Pinpoint the cell where the given text exists, returning its [X, Y] midpoint coordinate. 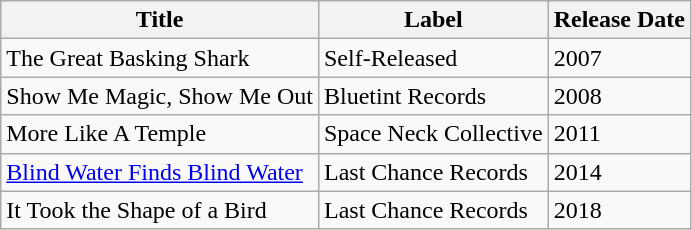
Bluetint Records [433, 96]
2007 [619, 58]
Space Neck Collective [433, 134]
Release Date [619, 20]
Blind Water Finds Blind Water [160, 172]
2014 [619, 172]
Title [160, 20]
More Like A Temple [160, 134]
Label [433, 20]
The Great Basking Shark [160, 58]
2008 [619, 96]
2011 [619, 134]
It Took the Shape of a Bird [160, 210]
Show Me Magic, Show Me Out [160, 96]
2018 [619, 210]
Self-Released [433, 58]
